Search for the cell housing the specified text and yield its (X, Y) center coordinate. 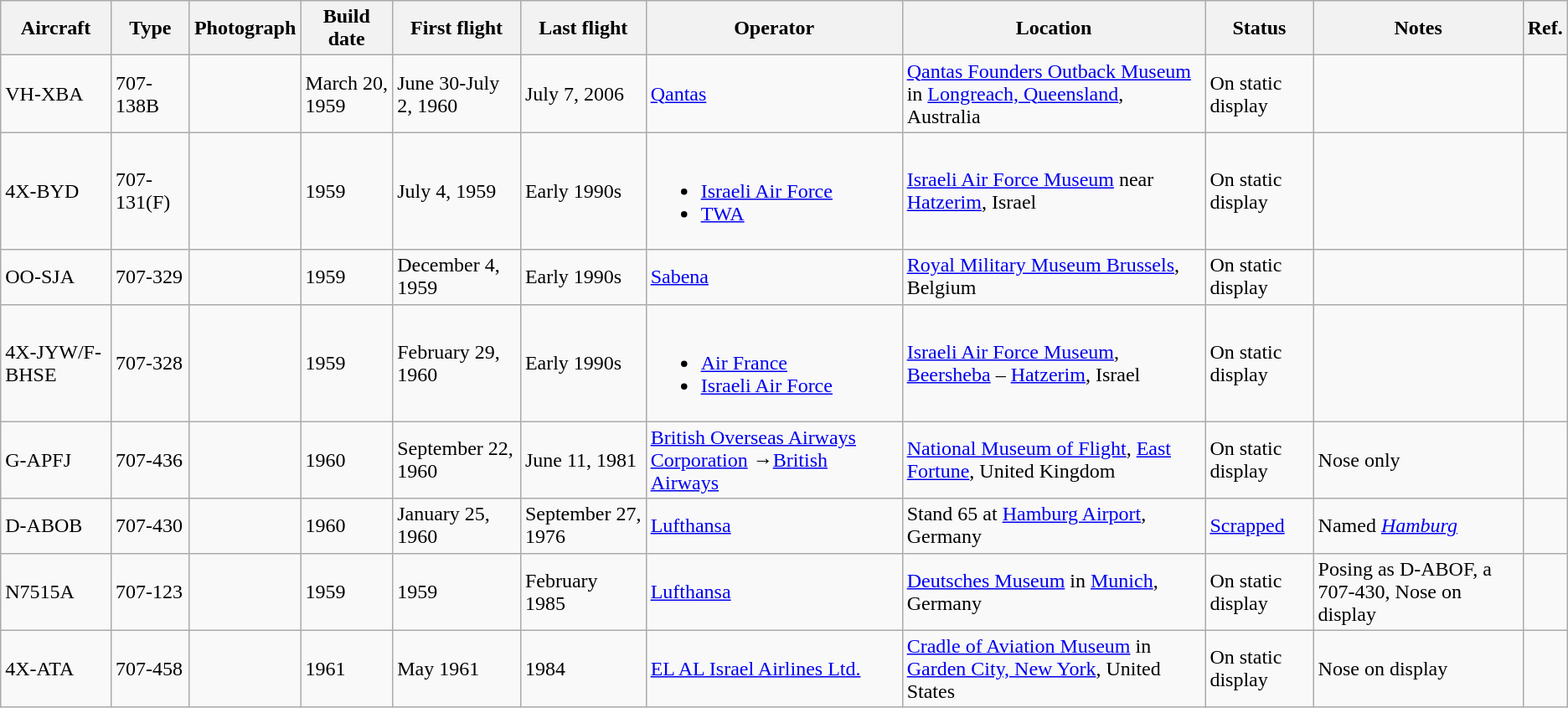
Qantas Founders Outback Museum in Longreach, Queensland, Australia (1054, 94)
Last flight (583, 28)
Location (1054, 28)
Posing as D-ABOF, a 707-430, Nose on display (1418, 592)
July 4, 1959 (457, 191)
Deutsches Museum in Munich, Germany (1054, 592)
First flight (457, 28)
707-328 (150, 363)
707-430 (150, 526)
Sabena (774, 276)
707-138B (150, 94)
July 7, 2006 (583, 94)
Photograph (245, 28)
Cradle of Aviation Museum in Garden City, New York, United States (1054, 669)
Operator (774, 28)
Royal Military Museum Brussels, Belgium (1054, 276)
4X-BYD (56, 191)
N7515A (56, 592)
Status (1260, 28)
707-329 (150, 276)
707-131(F) (150, 191)
Scrapped (1260, 526)
707-436 (150, 460)
September 27, 1976 (583, 526)
Notes (1418, 28)
June 30-July 2, 1960 (457, 94)
March 20, 1959 (347, 94)
September 22, 1960 (457, 460)
May 1961 (457, 669)
1984 (583, 669)
EL AL Israel Airlines Ltd. (774, 669)
1961 (347, 669)
British Overseas Airways Corporation →British Airways (774, 460)
National Museum of Flight, East Fortune, United Kingdom (1054, 460)
707-123 (150, 592)
Build date (347, 28)
Israeli Air ForceTWA (774, 191)
Stand 65 at Hamburg Airport, Germany (1054, 526)
Aircraft (56, 28)
Air FranceIsraeli Air Force (774, 363)
January 25, 1960 (457, 526)
D-ABOB (56, 526)
G-APFJ (56, 460)
4X-JYW/F-BHSE (56, 363)
OO-SJA (56, 276)
707-458 (150, 669)
4X-ATA (56, 669)
February 29, 1960 (457, 363)
December 4, 1959 (457, 276)
June 11, 1981 (583, 460)
Israeli Air Force Museum, Beersheba – Hatzerim, Israel (1054, 363)
Israeli Air Force Museum near Hatzerim, Israel (1054, 191)
February 1985 (583, 592)
Type (150, 28)
Qantas (774, 94)
Named Hamburg (1418, 526)
Nose only (1418, 460)
Ref. (1545, 28)
Nose on display (1418, 669)
VH-XBA (56, 94)
